Detect which cell encompasses the target text, then output its (x, y) center coordinate. 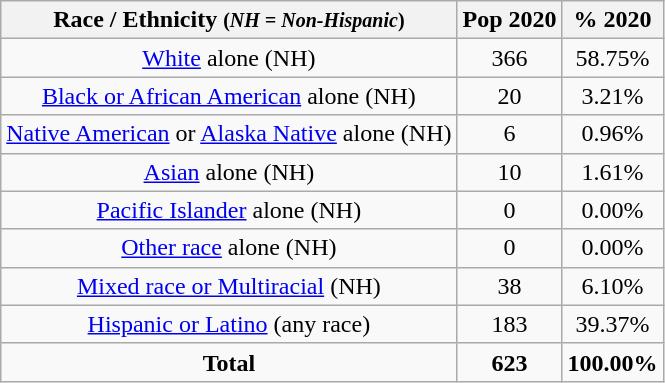
10 (510, 172)
% 2020 (612, 20)
Pacific Islander alone (NH) (229, 210)
Black or African American alone (NH) (229, 96)
1.61% (612, 172)
623 (510, 362)
183 (510, 324)
366 (510, 58)
Pop 2020 (510, 20)
58.75% (612, 58)
0.96% (612, 134)
38 (510, 286)
Other race alone (NH) (229, 248)
6.10% (612, 286)
100.00% (612, 362)
Hispanic or Latino (any race) (229, 324)
20 (510, 96)
Asian alone (NH) (229, 172)
Total (229, 362)
6 (510, 134)
39.37% (612, 324)
Native American or Alaska Native alone (NH) (229, 134)
3.21% (612, 96)
White alone (NH) (229, 58)
Mixed race or Multiracial (NH) (229, 286)
Race / Ethnicity (NH = Non-Hispanic) (229, 20)
